Search for the cell housing the specified text and yield its (X, Y) center coordinate. 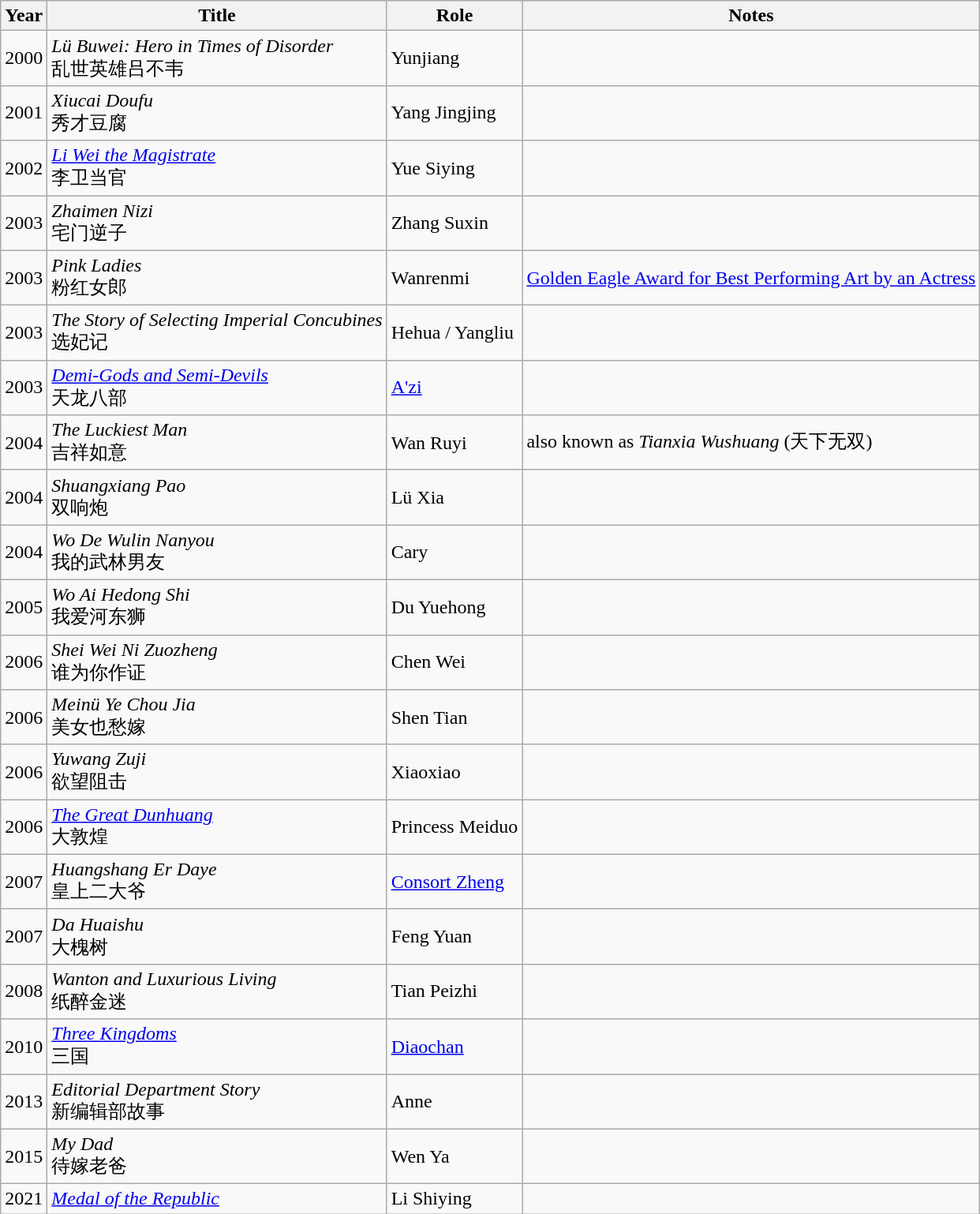
Year (24, 16)
Huangshang Er Daye皇上二大爷 (217, 882)
Cary (454, 553)
A'zi (454, 388)
Title (217, 16)
Chen Wei (454, 662)
Yuwang Zuji欲望阻击 (217, 772)
Editorial Department Story新编辑部故事 (217, 1101)
Shei Wei Ni Zuozheng谁为你作证 (217, 662)
Princess Meiduo (454, 827)
Notes (751, 16)
Consort Zheng (454, 882)
My Dad待嫁老爸 (217, 1156)
Lü Xia (454, 497)
Li Shiying (454, 1199)
Wan Ruyi (454, 443)
Meinü Ye Chou Jia美女也愁嫁 (217, 718)
The Great Dunhuang大敦煌 (217, 827)
Zhaimen Nizi宅门逆子 (217, 223)
2002 (24, 168)
The Luckiest Man吉祥如意 (217, 443)
Wo Ai Hedong Shi我爱河东狮 (217, 607)
Da Huaishu大槐树 (217, 937)
Wanrenmi (454, 278)
Hehua / Yangliu (454, 333)
The Story of Selecting Imperial Concubines选妃记 (217, 333)
2000 (24, 58)
Three Kingdoms三国 (217, 1047)
2008 (24, 991)
2005 (24, 607)
Xiucai Doufu秀才豆腐 (217, 113)
Feng Yuan (454, 937)
Diaochan (454, 1047)
Lü Buwei: Hero in Times of Disorder乱世英雄吕不韦 (217, 58)
2010 (24, 1047)
Role (454, 16)
Wo De Wulin Nanyou我的武林男友 (217, 553)
Yue Siying (454, 168)
Anne (454, 1101)
Shen Tian (454, 718)
Tian Peizhi (454, 991)
also known as Tianxia Wushuang (天下无双) (751, 443)
Shuangxiang Pao双响炮 (217, 497)
Li Wei the Magistrate李卫当官 (217, 168)
2013 (24, 1101)
Pink Ladies粉红女郎 (217, 278)
2015 (24, 1156)
Medal of the Republic (217, 1199)
Zhang Suxin (454, 223)
Yang Jingjing (454, 113)
Golden Eagle Award for Best Performing Art by an Actress (751, 278)
2001 (24, 113)
2021 (24, 1199)
Wen Ya (454, 1156)
Demi-Gods and Semi-Devils天龙八部 (217, 388)
Yunjiang (454, 58)
Xiaoxiao (454, 772)
Du Yuehong (454, 607)
Wanton and Luxurious Living纸醉金迷 (217, 991)
